Scan for the cell matching the given text and deliver its [X, Y] coordinate at center. 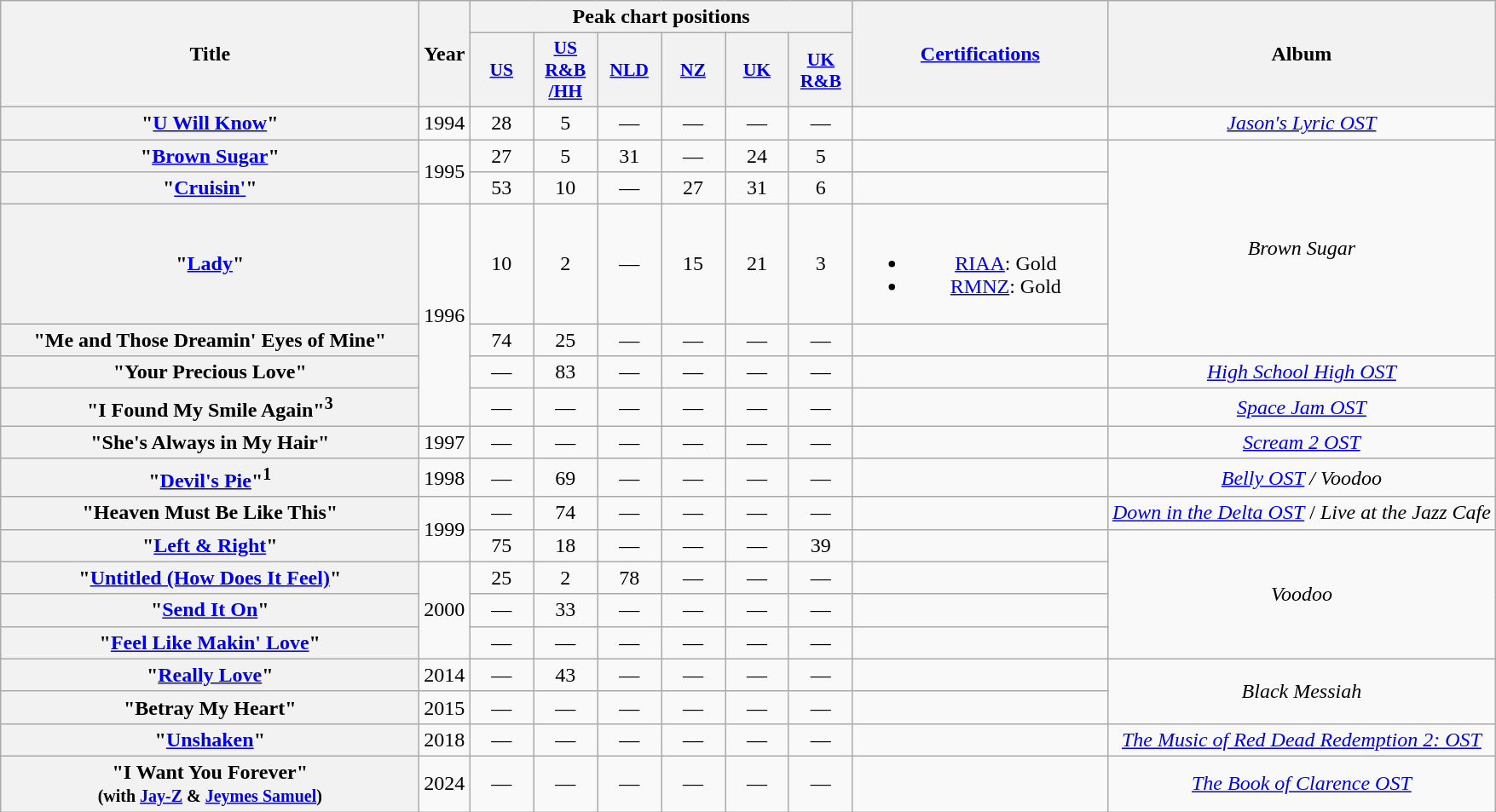
33 [566, 610]
UK [757, 70]
53 [501, 188]
15 [694, 264]
UK R&B [820, 70]
1999 [445, 529]
43 [566, 675]
39 [820, 545]
6 [820, 188]
Scream 2 OST [1301, 442]
Belly OST / Voodoo [1301, 477]
"Cruisin'" [210, 188]
"Really Love" [210, 675]
75 [501, 545]
"Send It On" [210, 610]
"Untitled (How Does It Feel)" [210, 578]
2014 [445, 675]
2024 [445, 784]
1994 [445, 123]
"U Will Know" [210, 123]
Voodoo [1301, 594]
"Devil's Pie"1 [210, 477]
"She's Always in My Hair" [210, 442]
"Brown Sugar" [210, 156]
Jason's Lyric OST [1301, 123]
"Feel Like Makin' Love" [210, 642]
83 [566, 372]
24 [757, 156]
"Unshaken" [210, 740]
High School High OST [1301, 372]
"Heaven Must Be Like This" [210, 513]
"Lady" [210, 264]
Album [1301, 55]
Peak chart positions [661, 17]
NZ [694, 70]
69 [566, 477]
2015 [445, 707]
"I Found My Smile Again"3 [210, 407]
US [501, 70]
Space Jam OST [1301, 407]
Down in the Delta OST / Live at the Jazz Cafe [1301, 513]
2018 [445, 740]
"I Want You Forever"(with Jay-Z & Jeymes Samuel) [210, 784]
28 [501, 123]
78 [629, 578]
Black Messiah [1301, 691]
1996 [445, 315]
21 [757, 264]
1995 [445, 172]
RIAA: GoldRMNZ: Gold [980, 264]
Title [210, 55]
2000 [445, 610]
1997 [445, 442]
3 [820, 264]
Certifications [980, 55]
"Your Precious Love" [210, 372]
"Me and Those Dreamin' Eyes of Mine" [210, 340]
NLD [629, 70]
The Book of Clarence OST [1301, 784]
Year [445, 55]
1998 [445, 477]
"Left & Right" [210, 545]
The Music of Red Dead Redemption 2: OST [1301, 740]
Brown Sugar [1301, 248]
18 [566, 545]
"Betray My Heart" [210, 707]
USR&B/HH [566, 70]
